From the cell containing the given text, extract its center point as [X, Y] coordinate. 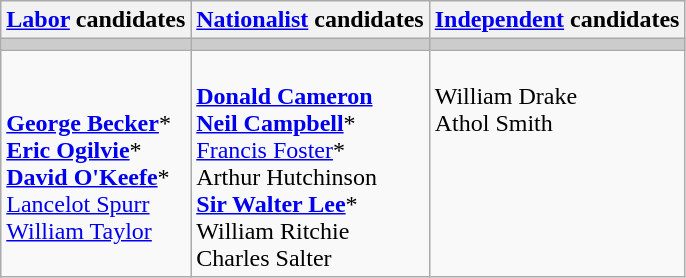
Independent candidates [557, 20]
William Drake Athol Smith [557, 164]
George Becker* Eric Ogilvie* David O'Keefe* Lancelot Spurr William Taylor [96, 164]
Nationalist candidates [310, 20]
Labor candidates [96, 20]
Donald Cameron Neil Campbell* Francis Foster* Arthur Hutchinson Sir Walter Lee* William Ritchie Charles Salter [310, 164]
